Capture the cell that displays the provided text and extract its [X, Y] central coordinate. 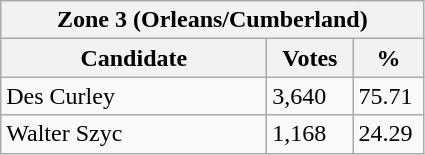
24.29 [388, 134]
Walter Szyc [134, 134]
3,640 [310, 96]
Zone 3 (Orleans/Cumberland) [212, 20]
Candidate [134, 58]
1,168 [310, 134]
% [388, 58]
75.71 [388, 96]
Votes [310, 58]
Des Curley [134, 96]
